Identify which cell holds the provided text, then report its [x, y] central coordinate. 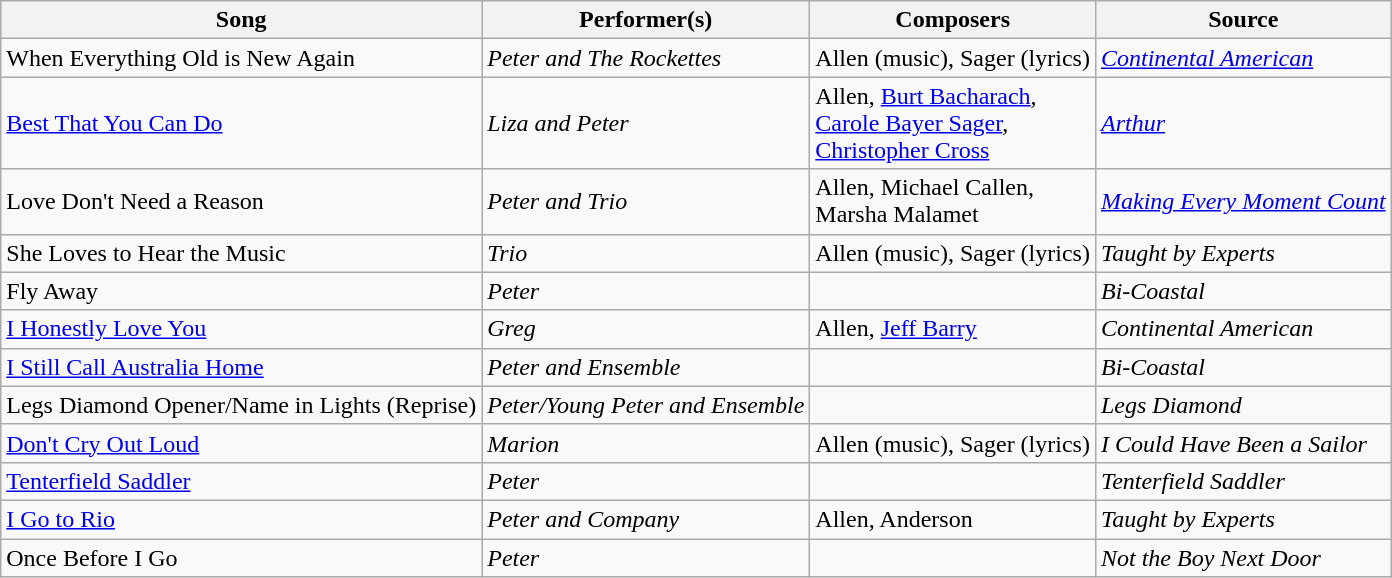
Once Before I Go [242, 557]
Not the Boy Next Door [1243, 557]
Legs Diamond [1243, 405]
Allen, Burt Bacharach,Carole Bayer Sager,Christopher Cross [953, 123]
Peter and Ensemble [646, 367]
Allen, Michael Callen,Marsha Malamet [953, 202]
Peter and The Rockettes [646, 58]
When Everything Old is New Again [242, 58]
Peter and Trio [646, 202]
Making Every Moment Count [1243, 202]
Love Don't Need a Reason [242, 202]
Allen, Jeff Barry [953, 329]
She Loves to Hear the Music [242, 253]
Arthur [1243, 123]
Allen, Anderson [953, 519]
Legs Diamond Opener/Name in Lights (Reprise) [242, 405]
I Honestly Love You [242, 329]
Source [1243, 20]
Performer(s) [646, 20]
Best That You Can Do [242, 123]
Peter/Young Peter and Ensemble [646, 405]
Composers [953, 20]
Peter and Company [646, 519]
Trio [646, 253]
Liza and Peter [646, 123]
I Could Have Been a Sailor [1243, 443]
I Still Call Australia Home [242, 367]
Greg [646, 329]
Don't Cry Out Loud [242, 443]
Marion [646, 443]
Song [242, 20]
Fly Away [242, 291]
I Go to Rio [242, 519]
